Capture the cell that displays the provided text and extract its [X, Y] central coordinate. 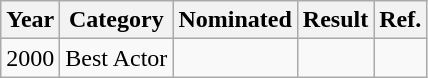
Ref. [400, 20]
Year [30, 20]
Best Actor [116, 58]
Category [116, 20]
Nominated [235, 20]
Result [335, 20]
2000 [30, 58]
